Provide the (x, y) coordinate of the cell's center where the given text is located.  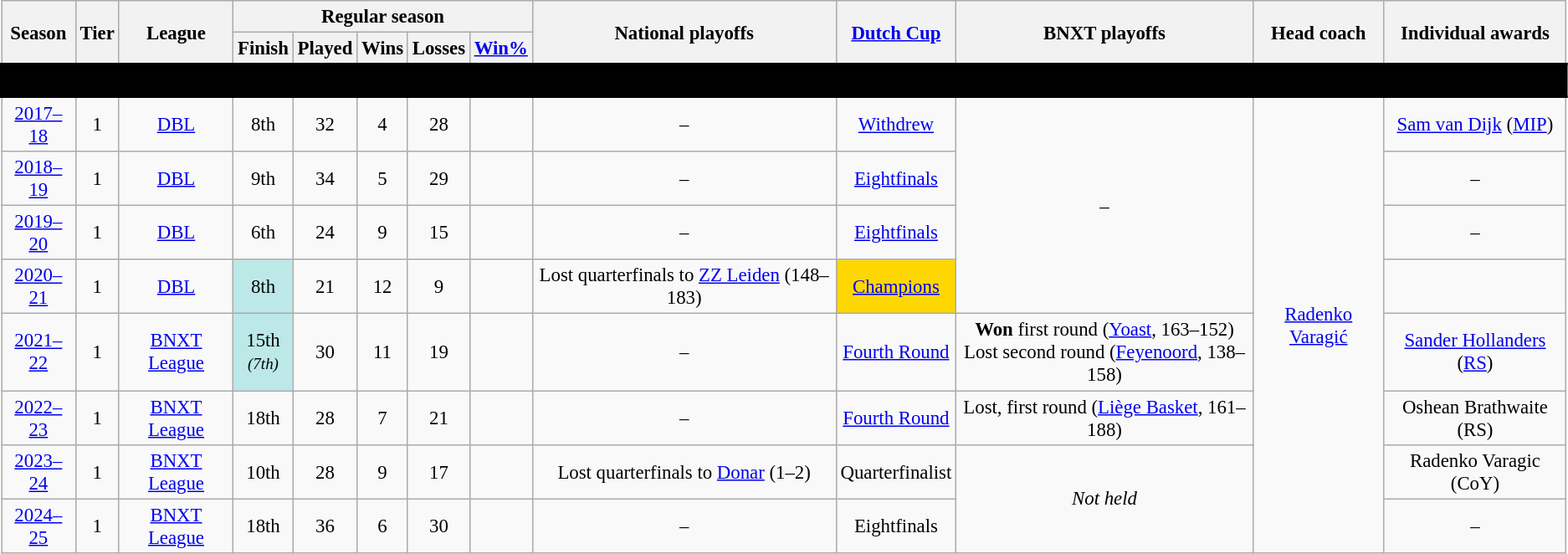
Sander Hollanders (RS) (1475, 352)
Head coach (1319, 33)
24 (325, 233)
6 (383, 526)
Lost, first round (Liège Basket, 161–188) (1104, 418)
2023–24 (38, 472)
11 (383, 352)
Tier (97, 33)
34 (325, 179)
7 (383, 418)
Losses (438, 49)
Sam van Dijk (MIP) (1475, 124)
29 (438, 179)
2019–20 (38, 233)
Quarterfinalist (895, 472)
19 (438, 352)
Radenko Varagic (CoY) (1475, 472)
Champions (895, 286)
Finish (263, 49)
15 (438, 233)
9th (263, 179)
12 (383, 286)
2021–22 (38, 352)
36 (325, 526)
10th (263, 472)
Lost quarterfinals to ZZ Leiden (148–183) (684, 286)
2017–18 (38, 124)
Radenko Varagić (1319, 325)
2020–21 (38, 286)
Win% (500, 49)
2018–19 (38, 179)
BNXT playoffs (1104, 33)
17 (438, 472)
BAL (784, 80)
6th (263, 233)
32 (325, 124)
Wins (383, 49)
15th(7th) (263, 352)
Dutch Cup (895, 33)
2024–25 (38, 526)
Oshean Brathwaite (RS) (1475, 418)
Won first round (Yoast, 163–152)Lost second round (Feyenoord, 138–158) (1104, 352)
National playoffs (684, 33)
Season (38, 33)
Lost quarterfinals to Donar (1–2) (684, 472)
4 (383, 124)
Withdrew (895, 124)
Played (325, 49)
5 (383, 179)
Regular season (383, 17)
Not held (1104, 499)
2022–23 (38, 418)
Individual awards (1475, 33)
League (176, 33)
